Determine the [X, Y] coordinate at the center of the cell enclosing the given text.  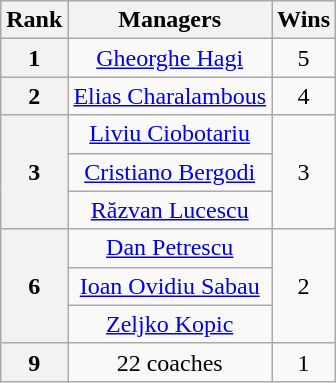
22 coaches [170, 362]
Elias Charalambous [170, 96]
Wins [304, 20]
Rank [34, 20]
Cristiano Bergodi [170, 172]
5 [304, 58]
Zeljko Kopic [170, 324]
Gheorghe Hagi [170, 58]
Ioan Ovidiu Sabau [170, 286]
9 [34, 362]
Dan Petrescu [170, 248]
Răzvan Lucescu [170, 210]
Managers [170, 20]
6 [34, 286]
4 [304, 96]
Liviu Ciobotariu [170, 134]
